Locate the cell with the specified text and output its [x, y] center coordinate. 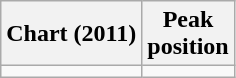
Chart (2011) [72, 34]
Peakposition [188, 34]
